Detect which cell encompasses the target text, then output its [x, y] center coordinate. 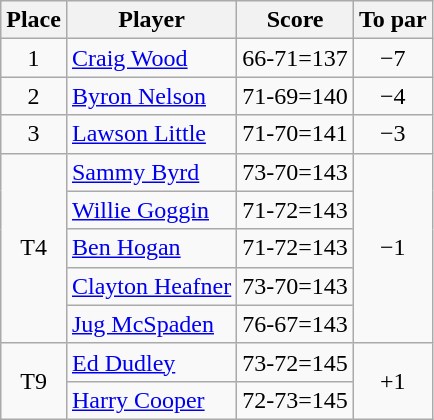
T9 [34, 381]
Jug McSpaden [151, 324]
Craig Wood [151, 58]
−4 [392, 96]
66-71=137 [296, 58]
−1 [392, 248]
−7 [392, 58]
Harry Cooper [151, 400]
T4 [34, 248]
76-67=143 [296, 324]
Ben Hogan [151, 248]
Willie Goggin [151, 210]
Byron Nelson [151, 96]
73-72=145 [296, 362]
+1 [392, 381]
3 [34, 134]
Clayton Heafner [151, 286]
−3 [392, 134]
Sammy Byrd [151, 172]
72-73=145 [296, 400]
To par [392, 20]
Ed Dudley [151, 362]
2 [34, 96]
Place [34, 20]
Lawson Little [151, 134]
Score [296, 20]
1 [34, 58]
71-69=140 [296, 96]
Player [151, 20]
71-70=141 [296, 134]
